Detect which cell encompasses the target text, then output its (x, y) center coordinate. 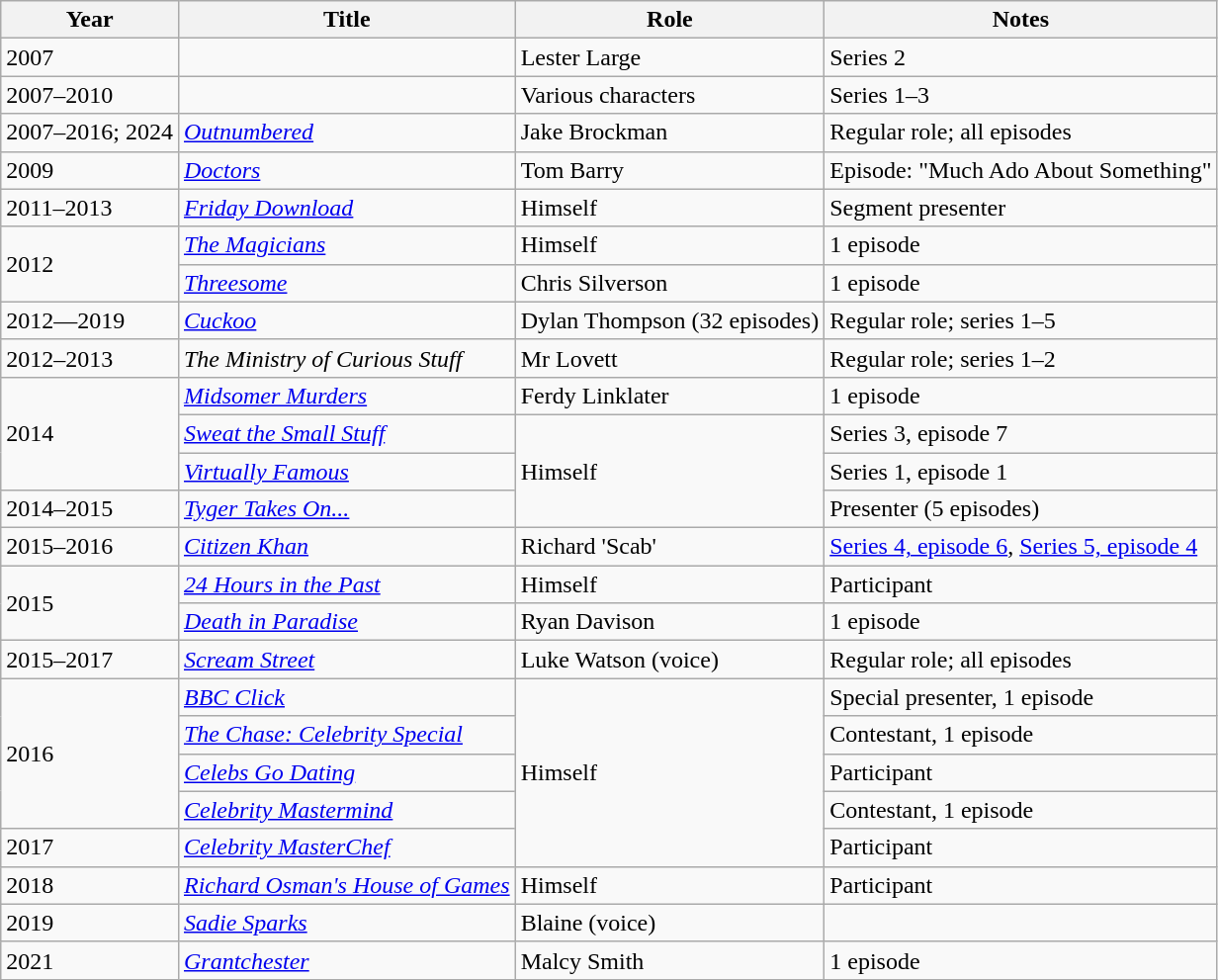
2021 (90, 960)
Series 3, episode 7 (1020, 433)
2015–2017 (90, 660)
Outnumbered (346, 133)
Series 2 (1020, 57)
Mr Lovett (670, 358)
Series 4, episode 6, Series 5, episode 4 (1020, 547)
Friday Download (346, 208)
Citizen Khan (346, 547)
2007–2010 (90, 95)
2018 (90, 885)
2011–2013 (90, 208)
Death in Paradise (346, 622)
Various characters (670, 95)
Tyger Takes On... (346, 509)
2012—2019 (90, 320)
The Chase: Celebrity Special (346, 735)
2017 (90, 847)
Series 1–3 (1020, 95)
2009 (90, 170)
Regular role; series 1–5 (1020, 320)
Title (346, 20)
Richard 'Scab' (670, 547)
Richard Osman's House of Games (346, 885)
The Magicians (346, 245)
BBC Click (346, 697)
Malcy Smith (670, 960)
Doctors (346, 170)
Tom Barry (670, 170)
Midsomer Murders (346, 396)
Notes (1020, 20)
Celebrity Mastermind (346, 810)
Series 1, episode 1 (1020, 472)
Special presenter, 1 episode (1020, 697)
Virtually Famous (346, 472)
Sweat the Small Stuff (346, 433)
Luke Watson (voice) (670, 660)
Ryan Davison (670, 622)
Jake Brockman (670, 133)
Ferdy Linklater (670, 396)
Blaine (voice) (670, 923)
Regular role; series 1–2 (1020, 358)
Scream Street (346, 660)
Episode: "Much Ado About Something" (1020, 170)
Lester Large (670, 57)
Cuckoo (346, 320)
The Ministry of Curious Stuff (346, 358)
Segment presenter (1020, 208)
Year (90, 20)
Chris Silverson (670, 283)
Celebs Go Dating (346, 772)
Presenter (5 episodes) (1020, 509)
Sadie Sparks (346, 923)
Grantchester (346, 960)
2007–2016; 2024 (90, 133)
2007 (90, 57)
24 Hours in the Past (346, 584)
Dylan Thompson (32 episodes) (670, 320)
2012 (90, 264)
2015 (90, 603)
2015–2016 (90, 547)
2016 (90, 754)
2019 (90, 923)
Celebrity MasterChef (346, 847)
Role (670, 20)
2014–2015 (90, 509)
2014 (90, 433)
2012–2013 (90, 358)
Threesome (346, 283)
